Find where the given text appears and provide that cell's center as [x, y] coordinate. 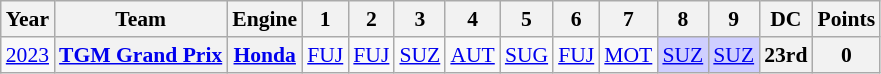
Year [28, 19]
MOT [628, 55]
8 [682, 19]
23rd [786, 55]
4 [472, 19]
Honda [264, 55]
3 [420, 19]
Engine [264, 19]
9 [734, 19]
6 [576, 19]
TGM Grand Prix [140, 55]
Team [140, 19]
2 [371, 19]
Points [847, 19]
DC [786, 19]
1 [325, 19]
7 [628, 19]
SUG [526, 55]
AUT [472, 55]
0 [847, 55]
5 [526, 19]
2023 [28, 55]
